Capture the cell that displays the provided text and extract its (X, Y) central coordinate. 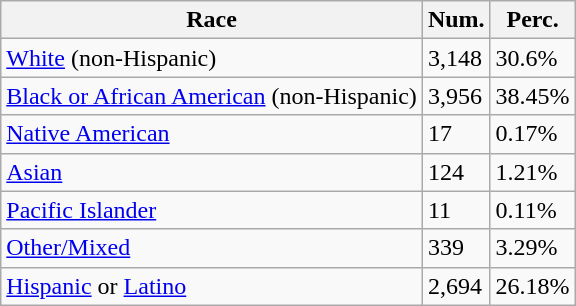
0.17% (532, 134)
Asian (212, 172)
26.18% (532, 286)
White (non-Hispanic) (212, 58)
Other/Mixed (212, 248)
3,148 (456, 58)
11 (456, 210)
124 (456, 172)
339 (456, 248)
Race (212, 20)
3.29% (532, 248)
Native American (212, 134)
Pacific Islander (212, 210)
2,694 (456, 286)
30.6% (532, 58)
38.45% (532, 96)
0.11% (532, 210)
Hispanic or Latino (212, 286)
Black or African American (non-Hispanic) (212, 96)
Num. (456, 20)
3,956 (456, 96)
1.21% (532, 172)
17 (456, 134)
Perc. (532, 20)
